Identify which cell holds the provided text, then report its (x, y) central coordinate. 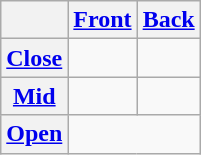
Back (168, 20)
Open (34, 134)
Close (34, 58)
Front (102, 20)
Mid (34, 96)
